Find where the given text appears and provide that cell's center as (x, y) coordinate. 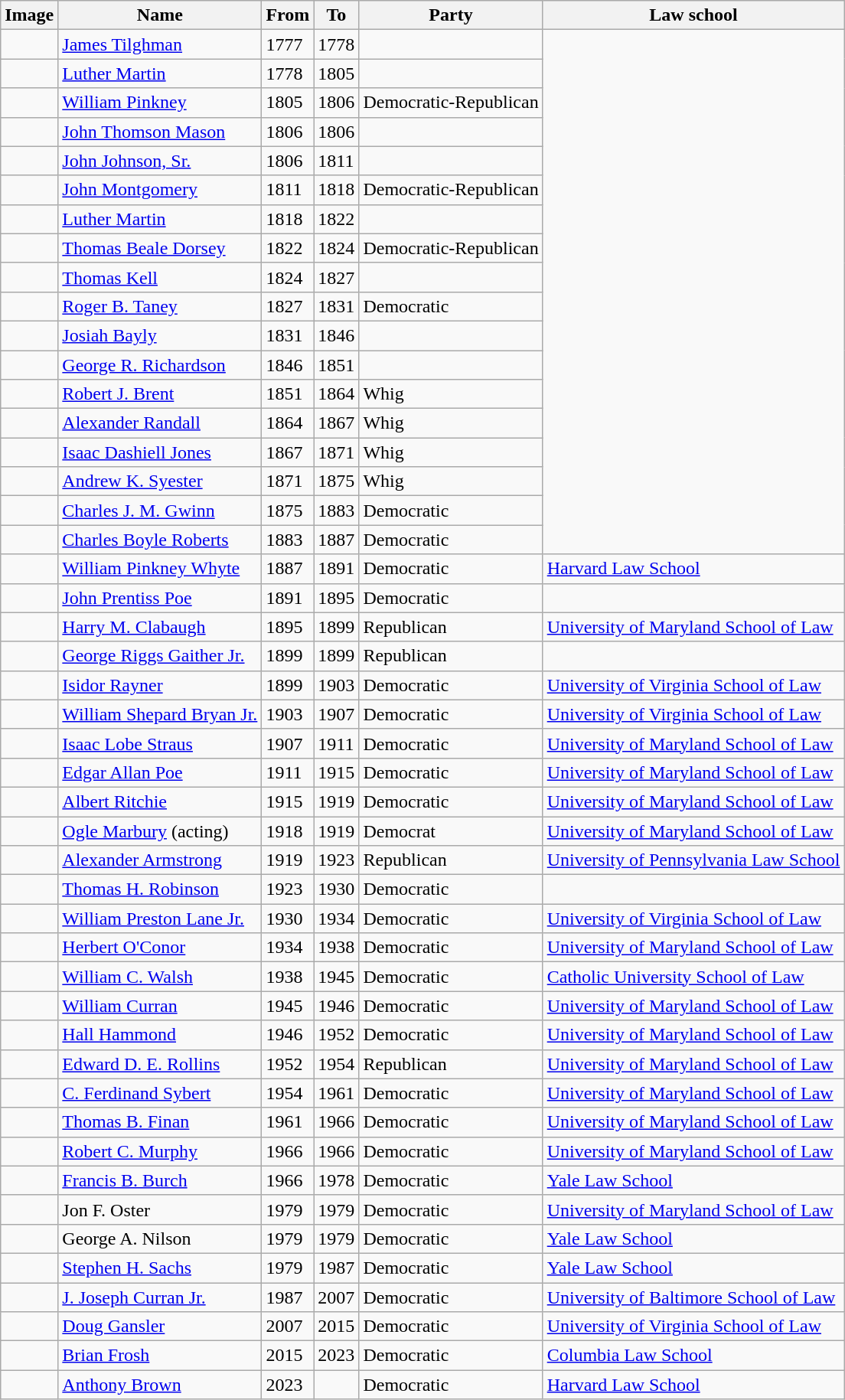
Anthony Brown (160, 1385)
Charles J. M. Gwinn (160, 511)
Party (451, 15)
Isidor Rayner (160, 685)
William Preston Lane Jr. (160, 919)
Stephen H. Sachs (160, 1268)
Alexander Armstrong (160, 860)
Edgar Allan Poe (160, 772)
William Pinkney Whyte (160, 569)
Josiah Bayly (160, 335)
Herbert O'Conor (160, 948)
Thomas H. Robinson (160, 889)
Charles Boyle Roberts (160, 540)
Law school (693, 15)
James Tilghman (160, 44)
Image (29, 15)
Robert J. Brent (160, 394)
Andrew K. Syester (160, 481)
William Shepard Bryan Jr. (160, 714)
George R. Richardson (160, 365)
Name (160, 15)
John Montgomery (160, 190)
J. Joseph Curran Jr. (160, 1297)
Edward D. E. Rollins (160, 1064)
William Curran (160, 1006)
Robert C. Murphy (160, 1151)
Catholic University School of Law (693, 977)
1777 (288, 44)
Roger B. Taney (160, 306)
George Riggs Gaither Jr. (160, 656)
Harry M. Clabaugh (160, 627)
Hall Hammond (160, 1035)
William Pinkney (160, 103)
Alexander Randall (160, 423)
1978 (337, 1180)
Columbia Law School (693, 1356)
William C. Walsh (160, 977)
Francis B. Burch (160, 1180)
University of Baltimore School of Law (693, 1297)
Albert Ritchie (160, 801)
University of Pennsylvania Law School (693, 860)
John Prentiss Poe (160, 598)
Brian Frosh (160, 1356)
C. Ferdinand Sybert (160, 1093)
Democrat (451, 831)
John Thomson Mason (160, 132)
Ogle Marbury (acting) (160, 831)
Isaac Dashiell Jones (160, 452)
Doug Gansler (160, 1327)
To (337, 15)
John Johnson, Sr. (160, 161)
Jon F. Oster (160, 1209)
George A. Nilson (160, 1238)
Thomas Beale Dorsey (160, 248)
Thomas Kell (160, 277)
Thomas B. Finan (160, 1122)
1918 (288, 831)
Isaac Lobe Straus (160, 743)
From (288, 15)
